Pinpoint the cell where the given text exists, returning its [X, Y] midpoint coordinate. 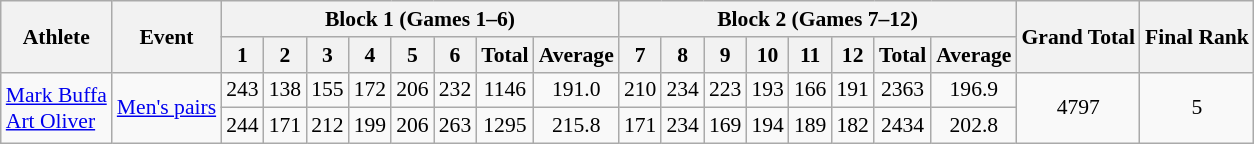
2363 [902, 90]
1 [242, 55]
Block 1 (Games 1–6) [420, 19]
155 [328, 90]
11 [810, 55]
166 [810, 90]
Men's pairs [166, 108]
Grand Total [1078, 36]
189 [810, 126]
210 [640, 90]
4797 [1078, 108]
8 [682, 55]
172 [370, 90]
194 [768, 126]
4 [370, 55]
243 [242, 90]
215.8 [576, 126]
Mark Buffa Art Oliver [56, 108]
196.9 [974, 90]
202.8 [974, 126]
9 [726, 55]
169 [726, 126]
212 [328, 126]
193 [768, 90]
1146 [504, 90]
10 [768, 55]
2 [286, 55]
7 [640, 55]
1295 [504, 126]
Event [166, 36]
2434 [902, 126]
3 [328, 55]
191.0 [576, 90]
Athlete [56, 36]
Block 2 (Games 7–12) [818, 19]
182 [852, 126]
199 [370, 126]
6 [456, 55]
138 [286, 90]
232 [456, 90]
12 [852, 55]
191 [852, 90]
223 [726, 90]
263 [456, 126]
Final Rank [1197, 36]
244 [242, 126]
